Detect which cell encompasses the target text, then output its [X, Y] center coordinate. 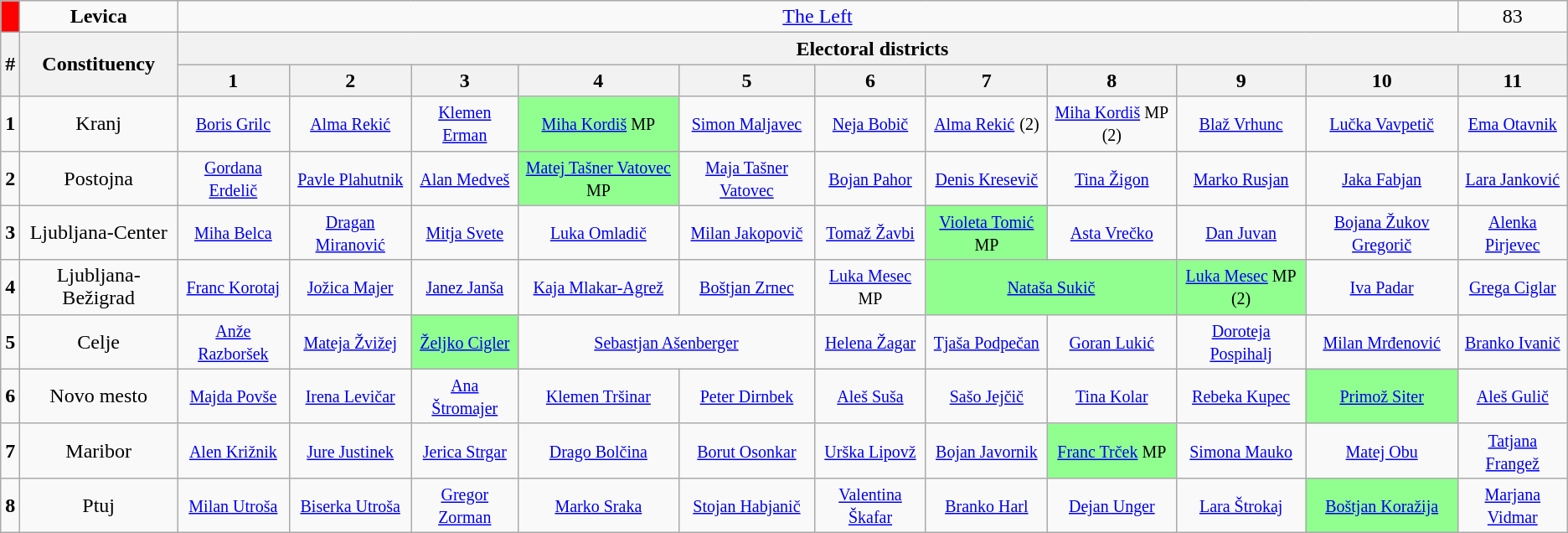
Matej Obu [1382, 451]
Rebeka Kupec [1241, 396]
Miha Kordiš MP (2) [1112, 124]
Klemen Erman [464, 124]
Milan Utroša [234, 505]
Jožica Majer [350, 287]
Ema Otavnik [1513, 124]
Valentina Škafar [871, 505]
Alan Medveš [464, 178]
Doroteja Pospihalj [1241, 342]
Stojan Habjanič [746, 505]
Alma Rekić [350, 124]
Violeta Tomić MP [987, 233]
Bojan Pahor [871, 178]
Sebastjan Ašenberger [666, 342]
Pavle Plahutnik [350, 178]
Gregor Zorman [464, 505]
Bojana Žukov Gregorič [1382, 233]
Majda Povše [234, 396]
Novo mesto [99, 396]
Miha Belca [234, 233]
Nataša Sukič [1050, 287]
Jure Justinek [350, 451]
Simona Mauko [1241, 451]
Milan Mrđenović [1382, 342]
Anže Razboršek [234, 342]
Jaka Fabjan [1382, 178]
Marko Rusjan [1241, 178]
Urška Lipovž [871, 451]
Borut Osonkar [746, 451]
Klemen Tršinar [598, 396]
Biserka Utroša [350, 505]
Constituency [99, 65]
Irena Levičar [350, 396]
Tomaž Žavbi [871, 233]
Alen Križnik [234, 451]
Tatjana Frangež [1513, 451]
Simon Maljavec [746, 124]
Tina Žigon [1112, 178]
Branko Harl [987, 505]
Matej Tašner Vatovec MP [598, 178]
Alenka Pirjevec [1513, 233]
Sašo Jejčič [987, 396]
Celje [99, 342]
Aleš Suša [871, 396]
Denis Kresevič [987, 178]
Branko Ivanič [1513, 342]
Primož Siter [1382, 396]
Boštjan Koražija [1382, 505]
The Left [818, 17]
Dan Juvan [1241, 233]
Franc Korotaj [234, 287]
Grega Ciglar [1513, 287]
Dragan Miranović [350, 233]
Helena Žagar [871, 342]
Blaž Vrhunc [1241, 124]
11 [1513, 80]
Lučka Vavpetič [1382, 124]
Ljubljana-Bežigrad [99, 287]
Luka Mesec MP [871, 287]
Janez Janša [464, 287]
Levica [99, 17]
Luka Omladič [598, 233]
Alma Rekić (2) [987, 124]
Iva Padar [1382, 287]
Electoral districts [873, 49]
10 [1382, 80]
83 [1513, 17]
Mitja Svete [464, 233]
Tjaša Podpečan [987, 342]
Franc Trček MP [1112, 451]
Kranj [99, 124]
Kaja Mlakar-Agrež [598, 287]
Boris Grilc [234, 124]
Postojna [99, 178]
Ljubljana-Center [99, 233]
Ana Štromajer [464, 396]
Maja Tašner Vatovec [746, 178]
Jerica Strgar [464, 451]
Marjana Vidmar [1513, 505]
9 [1241, 80]
Lara Štrokaj [1241, 505]
Aleš Gulič [1513, 396]
Drago Bolčina [598, 451]
Neja Bobič [871, 124]
Željko Cigler [464, 342]
Peter Dirnbek [746, 396]
Luka Mesec MP (2) [1241, 287]
Asta Vrečko [1112, 233]
Maribor [99, 451]
Boštjan Zrnec [746, 287]
# [10, 65]
Milan Jakopovič [746, 233]
Goran Lukić [1112, 342]
Tina Kolar [1112, 396]
Miha Kordiš MP [598, 124]
Marko Sraka [598, 505]
Mateja Žvižej [350, 342]
Gordana Erdelič [234, 178]
Dejan Unger [1112, 505]
Ptuj [99, 505]
Lara Janković [1513, 178]
Bojan Javornik [987, 451]
